Search for the cell housing the specified text and yield its (X, Y) center coordinate. 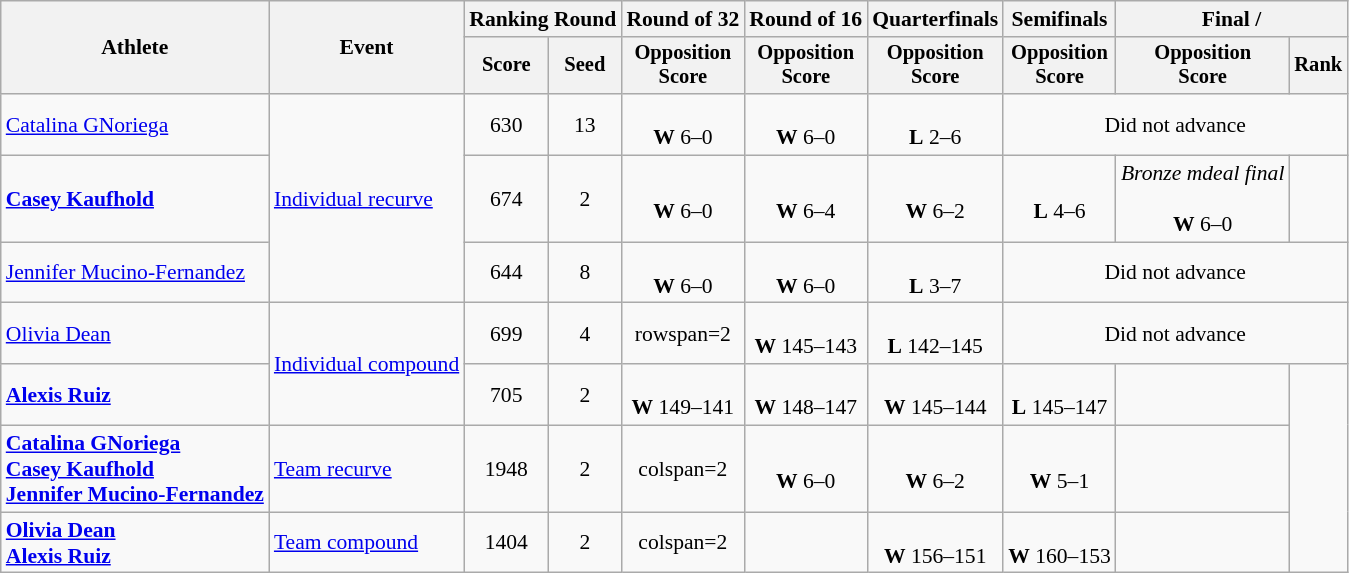
Catalina GNoriegaCasey KaufholdJennifer Mucino-Fernandez (135, 470)
L 142–145 (935, 334)
Olivia Dean (135, 334)
Seed (584, 66)
1404 (506, 542)
Quarterfinals (935, 19)
Bronze mdeal finalW 6–0 (1203, 200)
705 (506, 394)
Score (506, 66)
L 2–6 (935, 124)
W 145–143 (806, 334)
Rank (1318, 66)
Round of 16 (806, 19)
W 149–141 (682, 394)
W 6–4 (806, 200)
L 3–7 (935, 272)
rowspan=2 (682, 334)
630 (506, 124)
8 (584, 272)
Team compound (366, 542)
Team recurve (366, 470)
W 156–151 (935, 542)
Catalina GNoriega (135, 124)
699 (506, 334)
W 148–147 (806, 394)
Olivia DeanAlexis Ruiz (135, 542)
Final / (1232, 19)
Semifinals (1060, 19)
L 145–147 (1060, 394)
Event (366, 48)
Round of 32 (682, 19)
1948 (506, 470)
Individual compound (366, 364)
L 4–6 (1060, 200)
Alexis Ruiz (135, 394)
Jennifer Mucino-Fernandez (135, 272)
644 (506, 272)
Ranking Round (542, 19)
Athlete (135, 48)
W 5–1 (1060, 470)
W 160–153 (1060, 542)
13 (584, 124)
W 145–144 (935, 394)
Individual recurve (366, 198)
674 (506, 200)
Casey Kaufhold (135, 200)
4 (584, 334)
